Detect which cell encompasses the target text, then output its [X, Y] center coordinate. 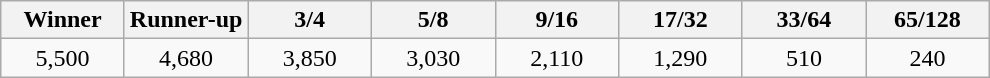
33/64 [804, 20]
240 [928, 58]
65/128 [928, 20]
17/32 [681, 20]
4,680 [186, 58]
510 [804, 58]
3,850 [310, 58]
9/16 [557, 20]
Winner [63, 20]
5,500 [63, 58]
2,110 [557, 58]
3/4 [310, 20]
1,290 [681, 58]
3,030 [433, 58]
5/8 [433, 20]
Runner-up [186, 20]
